Find where the given text appears and provide that cell's center as [x, y] coordinate. 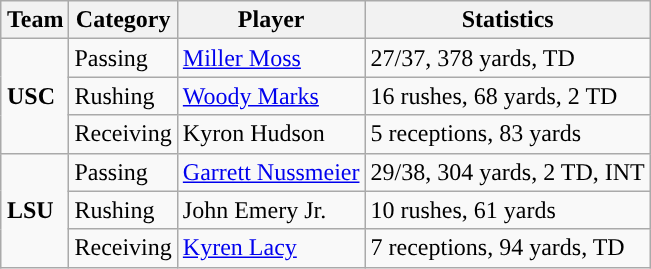
USC [35, 96]
29/38, 304 yards, 2 TD, INT [508, 172]
Team [35, 20]
16 rushes, 68 yards, 2 TD [508, 96]
7 receptions, 94 yards, TD [508, 248]
10 rushes, 61 yards [508, 210]
5 receptions, 83 yards [508, 134]
Statistics [508, 20]
Player [271, 20]
Woody Marks [271, 96]
Kyron Hudson [271, 134]
Garrett Nussmeier [271, 172]
27/37, 378 yards, TD [508, 58]
Category [123, 20]
Miller Moss [271, 58]
John Emery Jr. [271, 210]
LSU [35, 210]
Kyren Lacy [271, 248]
